Identify which cell holds the provided text, then report its [x, y] central coordinate. 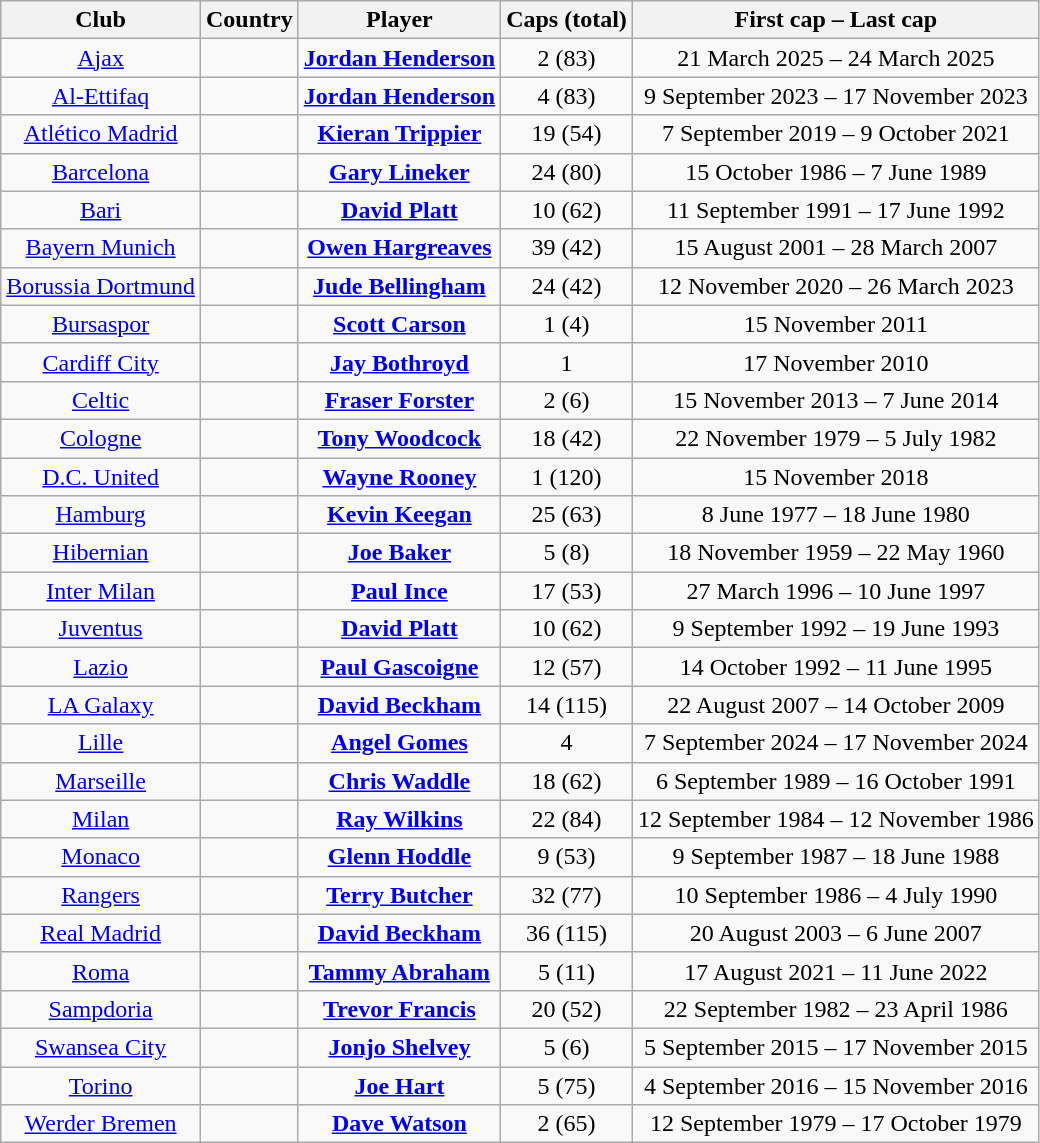
32 (77) [567, 895]
1 (120) [567, 477]
27 March 1996 – 10 June 1997 [836, 591]
Barcelona [101, 172]
14 October 1992 – 11 June 1995 [836, 667]
18 (42) [567, 438]
Paul Ince [399, 591]
Paul Gascoigne [399, 667]
21 March 2025 – 24 March 2025 [836, 58]
D.C. United [101, 477]
6 September 1989 – 16 October 1991 [836, 781]
5 (75) [567, 1085]
Tony Woodcock [399, 438]
Bari [101, 210]
12 (57) [567, 667]
First cap – Last cap [836, 20]
36 (115) [567, 933]
18 (62) [567, 781]
4 [567, 743]
Hamburg [101, 515]
Torino [101, 1085]
Jonjo Shelvey [399, 1047]
8 June 1977 – 18 June 1980 [836, 515]
19 (54) [567, 134]
Wayne Rooney [399, 477]
Kevin Keegan [399, 515]
Juventus [101, 629]
15 November 2013 – 7 June 2014 [836, 400]
Real Madrid [101, 933]
11 September 1991 – 17 June 1992 [836, 210]
Cardiff City [101, 362]
Fraser Forster [399, 400]
Joe Baker [399, 553]
Terry Butcher [399, 895]
17 (53) [567, 591]
Hibernian [101, 553]
Milan [101, 819]
Glenn Hoddle [399, 857]
LA Galaxy [101, 705]
Marseille [101, 781]
9 (53) [567, 857]
2 (6) [567, 400]
Borussia Dortmund [101, 286]
22 September 1982 – 23 April 1986 [836, 1009]
Caps (total) [567, 20]
Bayern Munich [101, 248]
17 November 2010 [836, 362]
Inter Milan [101, 591]
39 (42) [567, 248]
2 (83) [567, 58]
Monaco [101, 857]
2 (65) [567, 1124]
Roma [101, 971]
7 September 2019 – 9 October 2021 [836, 134]
22 August 2007 – 14 October 2009 [836, 705]
Joe Hart [399, 1085]
15 November 2011 [836, 324]
20 (52) [567, 1009]
9 September 1992 – 19 June 1993 [836, 629]
1 (4) [567, 324]
Gary Lineker [399, 172]
Country [249, 20]
14 (115) [567, 705]
24 (42) [567, 286]
Bursaspor [101, 324]
9 September 2023 – 17 November 2023 [836, 96]
Scott Carson [399, 324]
Lazio [101, 667]
22 (84) [567, 819]
Jay Bothroyd [399, 362]
4 September 2016 – 15 November 2016 [836, 1085]
20 August 2003 – 6 June 2007 [836, 933]
5 (6) [567, 1047]
Jude Bellingham [399, 286]
4 (83) [567, 96]
7 September 2024 – 17 November 2024 [836, 743]
17 August 2021 – 11 June 2022 [836, 971]
5 (8) [567, 553]
9 September 1987 – 18 June 1988 [836, 857]
5 (11) [567, 971]
Sampdoria [101, 1009]
18 November 1959 – 22 May 1960 [836, 553]
Player [399, 20]
12 November 2020 – 26 March 2023 [836, 286]
12 September 1979 – 17 October 1979 [836, 1124]
Celtic [101, 400]
15 November 2018 [836, 477]
25 (63) [567, 515]
Club [101, 20]
Trevor Francis [399, 1009]
Lille [101, 743]
1 [567, 362]
Kieran Trippier [399, 134]
5 September 2015 – 17 November 2015 [836, 1047]
Ajax [101, 58]
Dave Watson [399, 1124]
15 August 2001 – 28 March 2007 [836, 248]
Owen Hargreaves [399, 248]
Al-Ettifaq [101, 96]
Ray Wilkins [399, 819]
Swansea City [101, 1047]
15 October 1986 – 7 June 1989 [836, 172]
Werder Bremen [101, 1124]
Atlético Madrid [101, 134]
Rangers [101, 895]
12 September 1984 – 12 November 1986 [836, 819]
22 November 1979 – 5 July 1982 [836, 438]
Tammy Abraham [399, 971]
Cologne [101, 438]
24 (80) [567, 172]
Chris Waddle [399, 781]
Angel Gomes [399, 743]
10 September 1986 – 4 July 1990 [836, 895]
